Scan for the cell matching the given text and deliver its [X, Y] coordinate at center. 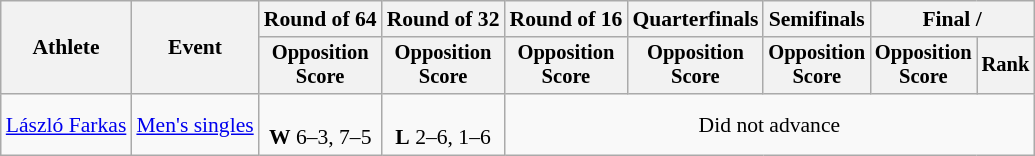
Final / [952, 19]
W 6–3, 7–5 [320, 124]
Semifinals [816, 19]
Quarterfinals [695, 19]
Men's singles [194, 124]
L 2–6, 1–6 [444, 124]
Did not advance [769, 124]
Round of 16 [566, 19]
Rank [1006, 66]
Event [194, 48]
Round of 32 [444, 19]
Round of 64 [320, 19]
László Farkas [66, 124]
Athlete [66, 48]
